Pinpoint the cell where the given text exists, returning its [x, y] midpoint coordinate. 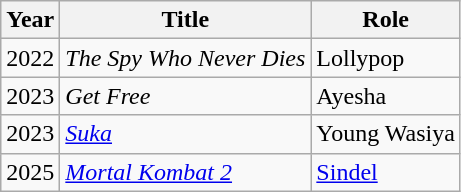
Title [186, 20]
Suka [186, 134]
Young Wasiya [386, 134]
The Spy Who Never Dies [186, 58]
Ayesha [386, 96]
Lollypop [386, 58]
Get Free [186, 96]
Year [30, 20]
2025 [30, 172]
Role [386, 20]
Sindel [386, 172]
Mortal Kombat 2 [186, 172]
2022 [30, 58]
